Find where the given text appears and provide that cell's center as [x, y] coordinate. 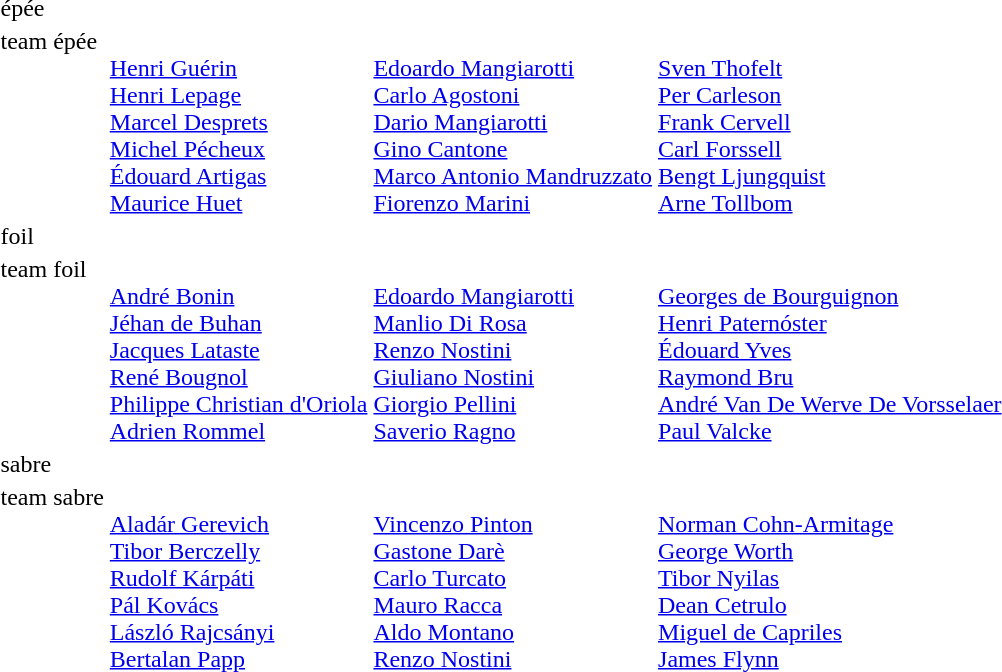
Henri GuérinHenri LepageMarcel DespretsMichel PécheuxÉdouard ArtigasMaurice Huet [238, 122]
André BoninJéhan de BuhanJacques LatasteRené BougnolPhilippe Christian d'OriolaAdrien Rommel [238, 350]
Edoardo MangiarottiCarlo AgostoniDario MangiarottiGino CantoneMarco Antonio MandruzzatoFiorenzo Marini [513, 122]
Edoardo MangiarottiManlio Di RosaRenzo NostiniGiuliano NostiniGiorgio PelliniSaverio Ragno [513, 350]
